Search for the cell housing the specified text and yield its (X, Y) center coordinate. 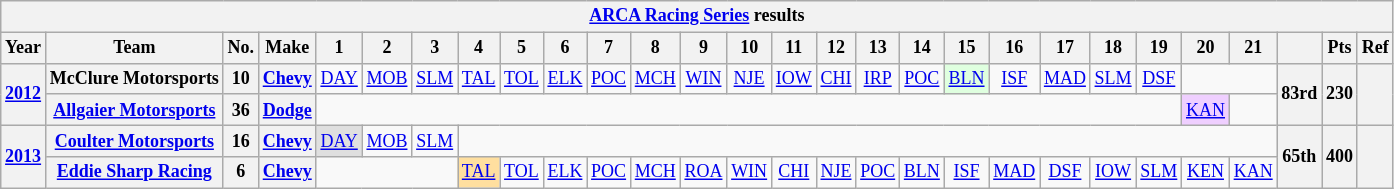
ROA (704, 172)
McClure Motorsports (134, 78)
230 (1340, 94)
19 (1159, 48)
4 (479, 48)
1 (339, 48)
Dodge (287, 110)
9 (704, 48)
Ref (1375, 48)
5 (522, 48)
15 (966, 48)
Eddie Sharp Racing (134, 172)
36 (240, 110)
No. (240, 48)
13 (878, 48)
Coulter Motorsports (134, 140)
Allgaier Motorsports (134, 110)
18 (1113, 48)
400 (1340, 156)
11 (794, 48)
ARCA Racing Series results (697, 16)
8 (655, 48)
IRP (878, 78)
2013 (24, 156)
2 (387, 48)
KEN (1206, 172)
20 (1206, 48)
3 (435, 48)
Pts (1340, 48)
7 (609, 48)
Year (24, 48)
12 (836, 48)
21 (1253, 48)
Make (287, 48)
17 (1066, 48)
14 (922, 48)
83rd (1300, 94)
Team (134, 48)
2012 (24, 94)
65th (1300, 156)
